Scan for the cell matching the given text and deliver its (X, Y) coordinate at center. 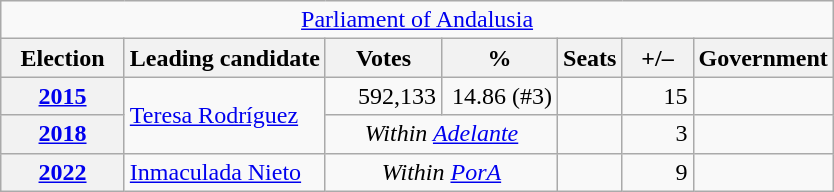
Parliament of Andalusia (418, 20)
Inmaculada Nieto (224, 172)
592,133 (383, 96)
+/– (658, 58)
2022 (63, 172)
Votes (383, 58)
Leading candidate (224, 58)
14.86 (#3) (499, 96)
3 (658, 134)
2018 (63, 134)
9 (658, 172)
Teresa Rodríguez (224, 115)
15 (658, 96)
Within PorA (441, 172)
Within Adelante (441, 134)
Election (63, 58)
Government (763, 58)
% (499, 58)
2015 (63, 96)
Seats (590, 58)
